Provide the (x, y) coordinate of the cell's center where the given text is located.  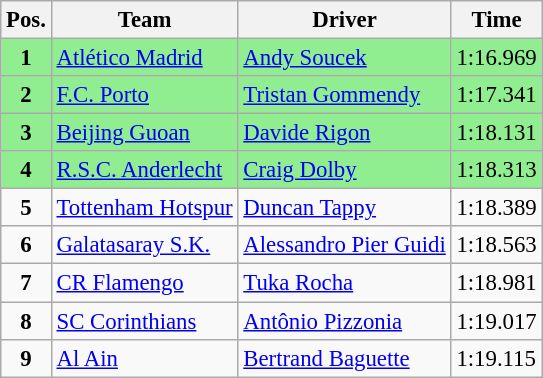
2 (26, 95)
CR Flamengo (144, 283)
Driver (344, 20)
1:18.389 (496, 208)
1:19.115 (496, 358)
R.S.C. Anderlecht (144, 170)
1:16.969 (496, 58)
Team (144, 20)
Alessandro Pier Guidi (344, 245)
9 (26, 358)
3 (26, 133)
1:17.341 (496, 95)
Craig Dolby (344, 170)
Tuka Rocha (344, 283)
Bertrand Baguette (344, 358)
Davide Rigon (344, 133)
Al Ain (144, 358)
7 (26, 283)
Galatasaray S.K. (144, 245)
Tottenham Hotspur (144, 208)
Andy Soucek (344, 58)
Pos. (26, 20)
1:18.313 (496, 170)
Beijing Guoan (144, 133)
Duncan Tappy (344, 208)
Atlético Madrid (144, 58)
Time (496, 20)
SC Corinthians (144, 321)
1:18.563 (496, 245)
6 (26, 245)
8 (26, 321)
Tristan Gommendy (344, 95)
1 (26, 58)
1:19.017 (496, 321)
F.C. Porto (144, 95)
Antônio Pizzonia (344, 321)
1:18.131 (496, 133)
5 (26, 208)
1:18.981 (496, 283)
4 (26, 170)
